For the text-containing cell, return its midpoint in (x, y) coordinate format. 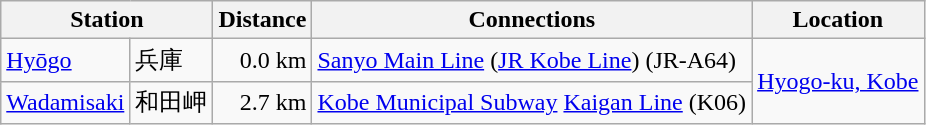
兵庫 (172, 60)
和田岬 (172, 102)
Location (838, 20)
0.0 km (262, 60)
Hyogo-ku, Kobe (838, 82)
Connections (532, 20)
Kobe Municipal Subway Kaigan Line (K06) (532, 102)
Wadamisaki (66, 102)
Station (107, 20)
Distance (262, 20)
Sanyo Main Line (JR Kobe Line) (JR-A64) (532, 60)
Hyōgo (66, 60)
2.7 km (262, 102)
